Scan for the cell matching the given text and deliver its [x, y] coordinate at center. 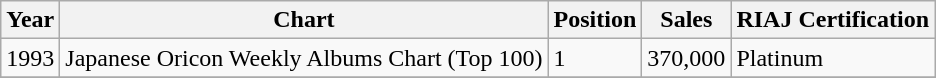
Chart [304, 20]
370,000 [686, 58]
Year [30, 20]
Platinum [833, 58]
RIAJ Certification [833, 20]
Position [595, 20]
Sales [686, 20]
1 [595, 58]
1993 [30, 58]
Japanese Oricon Weekly Albums Chart (Top 100) [304, 58]
